Identify which cell holds the provided text, then report its (x, y) central coordinate. 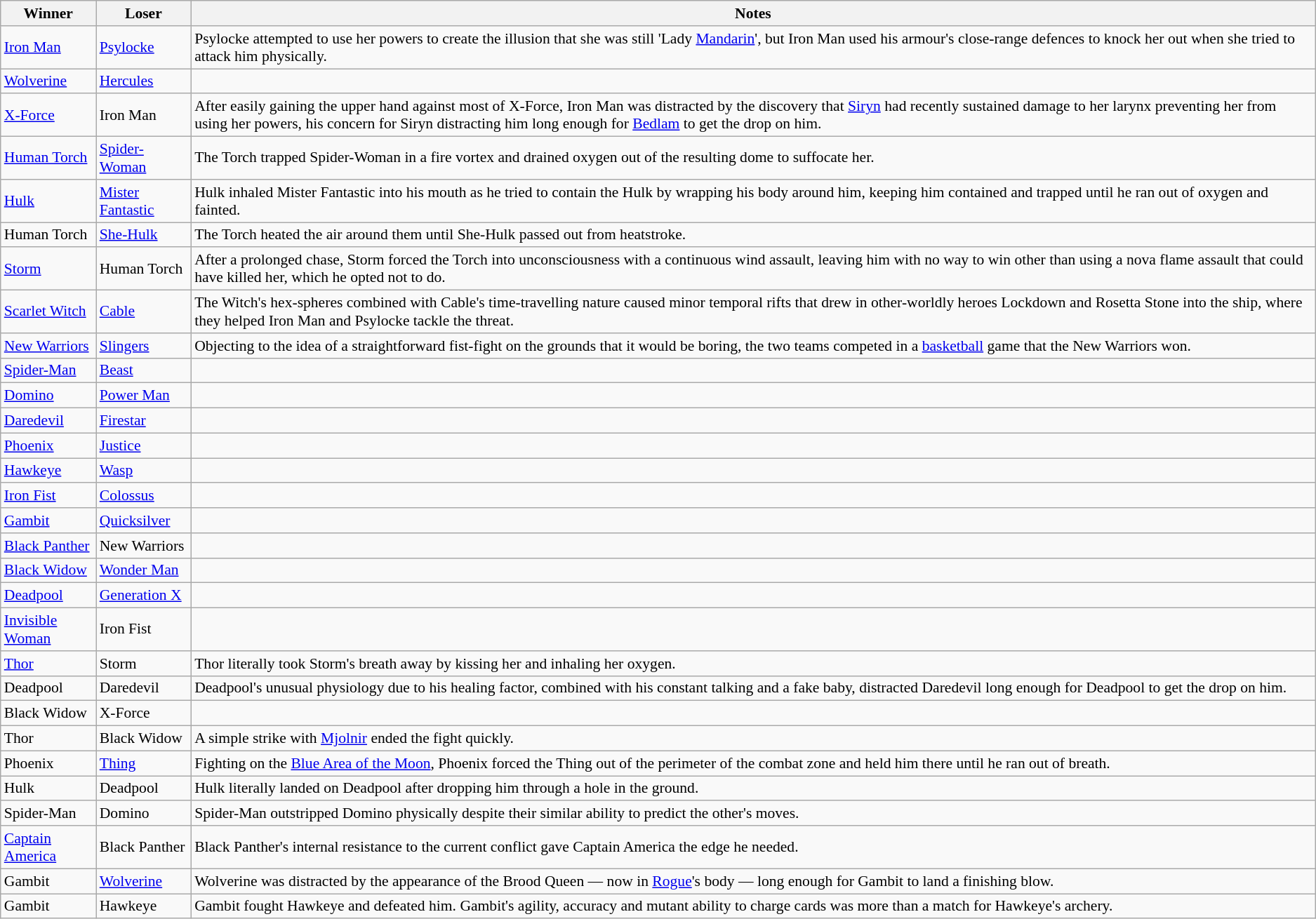
Firestar (143, 421)
The Torch trapped Spider-Woman in a fire vortex and drained oxygen out of the resulting dome to suffocate her. (753, 159)
A simple strike with Mjolnir ended the fight quickly. (753, 739)
Wolverine was distracted by the appearance of the Brood Queen — now in Rogue's body — long enough for Gambit to land a finishing blow. (753, 881)
Scarlet Witch (48, 311)
Wonder Man (143, 570)
She-Hulk (143, 235)
Wasp (143, 471)
The Torch heated the air around them until She-Hulk passed out from heatstroke. (753, 235)
Thor literally took Storm's breath away by kissing her and inhaling her oxygen. (753, 664)
Mister Fantastic (143, 201)
Notes (753, 13)
Justice (143, 445)
Loser (143, 13)
Hulk literally landed on Deadpool after dropping him through a hole in the ground. (753, 789)
Colossus (143, 496)
Gambit fought Hawkeye and defeated him. Gambit's agility, accuracy and mutant ability to charge cards was more than a match for Hawkeye's archery. (753, 906)
Spider-Woman (143, 159)
Psylocke (143, 48)
Cable (143, 311)
Beast (143, 370)
Hercules (143, 81)
Spider-Man outstripped Domino physically despite their similar ability to predict the other's moves. (753, 814)
Winner (48, 13)
Captain America (48, 847)
Power Man (143, 396)
Invisible Woman (48, 630)
Thing (143, 763)
Generation X (143, 596)
Black Panther's internal resistance to the current conflict gave Captain America the edge he needed. (753, 847)
Quicksilver (143, 521)
Slingers (143, 346)
